Capture the cell that displays the provided text and extract its [x, y] central coordinate. 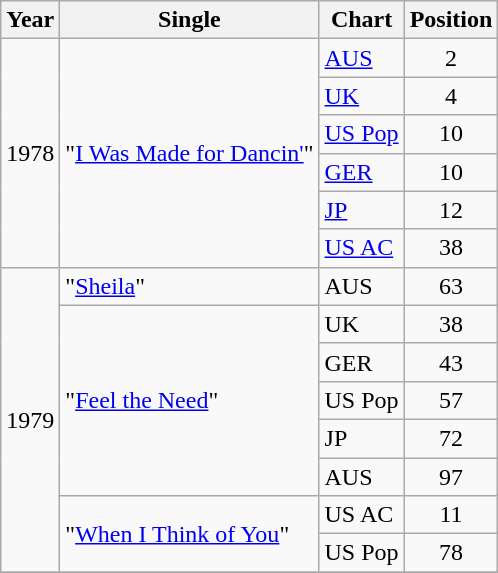
4 [451, 96]
Position [451, 20]
72 [451, 438]
57 [451, 400]
"When I Think of You" [190, 534]
97 [451, 477]
1979 [30, 419]
43 [451, 362]
"Sheila" [190, 286]
11 [451, 515]
1978 [30, 153]
Single [190, 20]
63 [451, 286]
Year [30, 20]
"Feel the Need" [190, 400]
Chart [362, 20]
12 [451, 210]
"I Was Made for Dancin'" [190, 153]
78 [451, 553]
2 [451, 58]
